Find where the given text appears and provide that cell's center as (X, Y) coordinate. 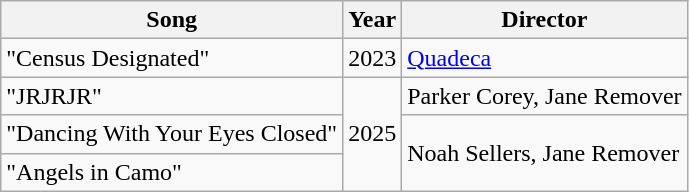
2023 (372, 58)
Year (372, 20)
Song (172, 20)
Parker Corey, Jane Remover (544, 96)
"JRJRJR" (172, 96)
"Census Designated" (172, 58)
Director (544, 20)
2025 (372, 134)
Quadeca (544, 58)
"Dancing With Your Eyes Closed" (172, 134)
"Angels in Camo" (172, 172)
Noah Sellers, Jane Remover (544, 153)
